Extract the [X, Y] coordinate from the center of the cell holding the provided text.  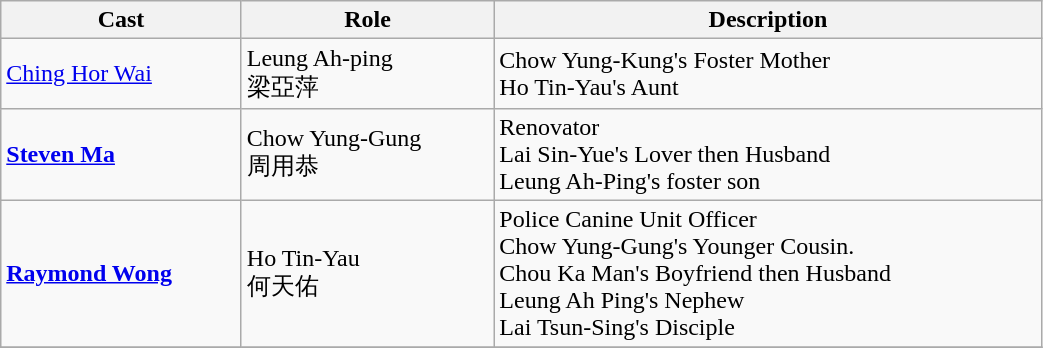
Ching Hor Wai [122, 74]
Role [368, 20]
Leung Ah-ping梁亞萍 [368, 74]
Chow Yung-Kung's Foster Mother Ho Tin-Yau's Aunt [768, 74]
Chow Yung-Gung 周用恭 [368, 154]
Raymond Wong [122, 273]
Ho Tin-Yau 何天佑 [368, 273]
Cast [122, 20]
Police Canine Unit Officer Chow Yung-Gung's Younger Cousin. Chou Ka Man's Boyfriend then Husband Leung Ah Ping's Nephew Lai Tsun-Sing's Disciple [768, 273]
Description [768, 20]
Steven Ma [122, 154]
Renovator Lai Sin-Yue's Lover then Husband Leung Ah-Ping's foster son [768, 154]
